Identify which cell holds the provided text, then report its (X, Y) central coordinate. 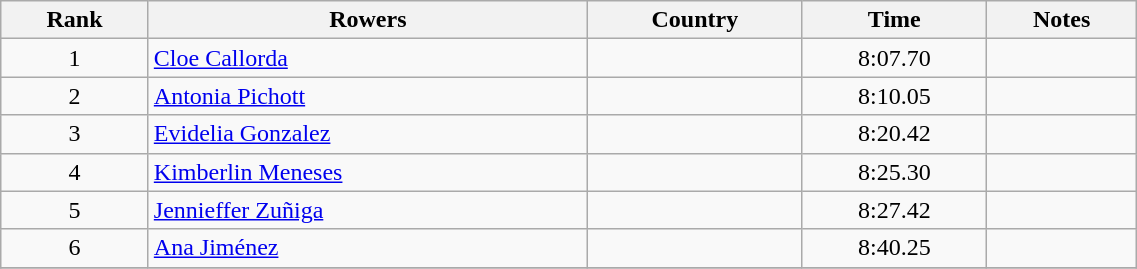
Evidelia Gonzalez (368, 134)
6 (75, 248)
Antonia Pichott (368, 96)
Time (894, 20)
Notes (1061, 20)
8:20.42 (894, 134)
5 (75, 210)
8:40.25 (894, 248)
1 (75, 58)
Country (694, 20)
2 (75, 96)
Rowers (368, 20)
8:27.42 (894, 210)
8:25.30 (894, 172)
Rank (75, 20)
8:07.70 (894, 58)
4 (75, 172)
Jennieffer Zuñiga (368, 210)
Kimberlin Meneses (368, 172)
Ana Jiménez (368, 248)
8:10.05 (894, 96)
3 (75, 134)
Cloe Callorda (368, 58)
